Return [x, y] of the center of cell containing provided text 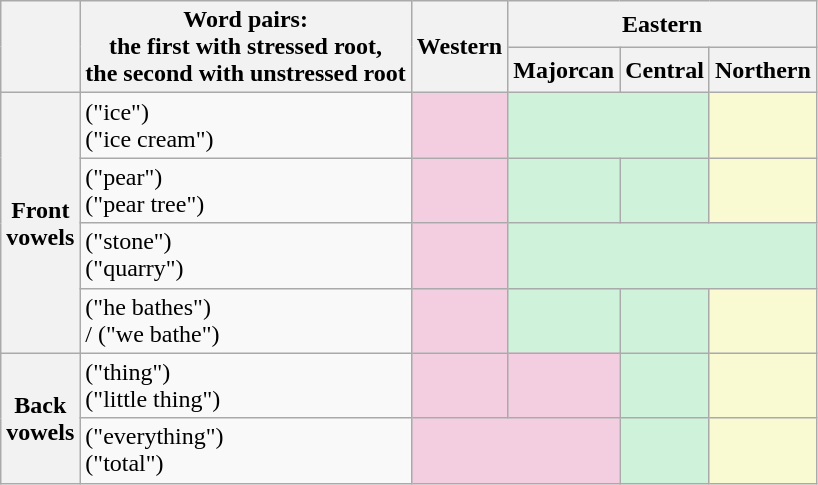
Central [665, 70]
("stone") ("quarry") [246, 256]
Front vowels [40, 223]
("thing") ("little thing") [246, 386]
("pear") ("pear tree") [246, 190]
("he bathes") / ("we bathe") [246, 320]
("ice") ("ice cream") [246, 126]
Eastern [662, 24]
Majorcan [564, 70]
Northern [762, 70]
("everything") ("total") [246, 450]
Word pairs:the first with stressed root,the second with unstressed root [246, 47]
Back vowels [40, 418]
Western [459, 47]
